From the cell containing the given text, extract its center point as (x, y) coordinate. 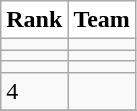
4 (34, 91)
Team (102, 20)
Rank (34, 20)
